For the text-containing cell, return its midpoint in [X, Y] coordinate format. 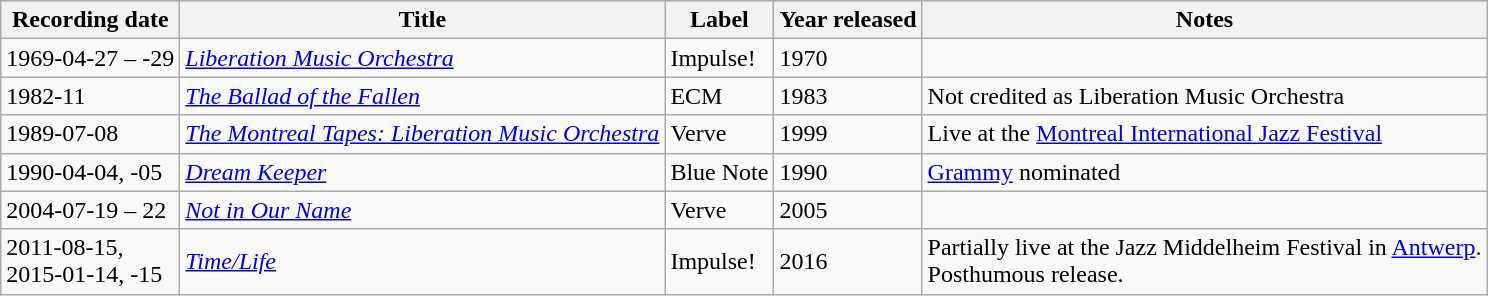
Not credited as Liberation Music Orchestra [1204, 96]
1969-04-27 – -29 [90, 58]
1970 [848, 58]
1982-11 [90, 96]
1989-07-08 [90, 134]
1999 [848, 134]
2005 [848, 210]
1990 [848, 172]
Notes [1204, 20]
Dream Keeper [422, 172]
Live at the Montreal International Jazz Festival [1204, 134]
Liberation Music Orchestra [422, 58]
Blue Note [720, 172]
1990-04-04, -05 [90, 172]
2004-07-19 – 22 [90, 210]
1983 [848, 96]
Grammy nominated [1204, 172]
Recording date [90, 20]
Time/Life [422, 262]
2016 [848, 262]
Label [720, 20]
Partially live at the Jazz Middelheim Festival in Antwerp. Posthumous release. [1204, 262]
Title [422, 20]
The Ballad of the Fallen [422, 96]
Not in Our Name [422, 210]
2011-08-15, 2015-01-14, -15 [90, 262]
ECM [720, 96]
Year released [848, 20]
The Montreal Tapes: Liberation Music Orchestra [422, 134]
